From the cell containing the given text, extract its center point as [X, Y] coordinate. 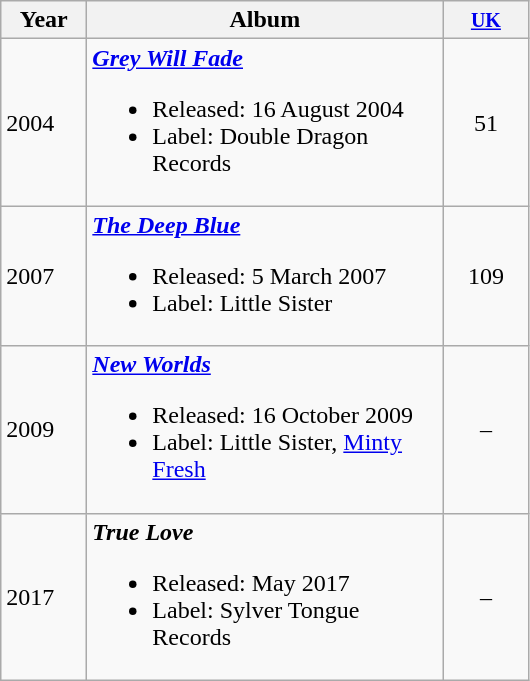
109 [486, 276]
2007 [44, 276]
2009 [44, 430]
True LoveReleased: May 2017Label: Sylver Tongue Records [265, 596]
UK [486, 20]
51 [486, 122]
2004 [44, 122]
Year [44, 20]
The Deep BlueReleased: 5 March 2007Label: Little Sister [265, 276]
2017 [44, 596]
New WorldsReleased: 16 October 2009Label: Little Sister, Minty Fresh [265, 430]
Grey Will FadeReleased: 16 August 2004Label: Double Dragon Records [265, 122]
Album [265, 20]
